From the cell containing the given text, extract its center point as [x, y] coordinate. 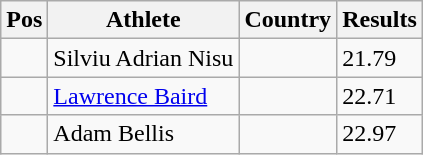
Athlete [144, 20]
Country [288, 20]
22.97 [380, 134]
21.79 [380, 58]
Silviu Adrian Nisu [144, 58]
Lawrence Baird [144, 96]
Adam Bellis [144, 134]
22.71 [380, 96]
Pos [24, 20]
Results [380, 20]
